For the text-containing cell, return its midpoint in [x, y] coordinate format. 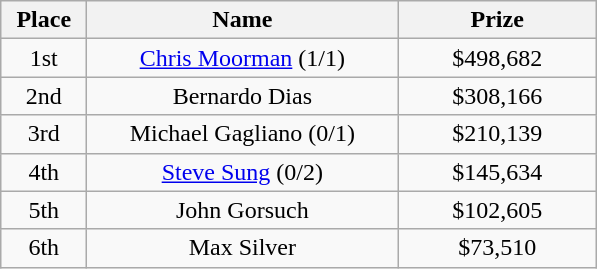
John Gorsuch [242, 210]
5th [44, 210]
6th [44, 248]
4th [44, 172]
Name [242, 20]
Steve Sung (0/2) [242, 172]
$498,682 [498, 58]
1st [44, 58]
Max Silver [242, 248]
2nd [44, 96]
$102,605 [498, 210]
$308,166 [498, 96]
Place [44, 20]
Michael Gagliano (0/1) [242, 134]
$210,139 [498, 134]
Bernardo Dias [242, 96]
3rd [44, 134]
$145,634 [498, 172]
$73,510 [498, 248]
Prize [498, 20]
Chris Moorman (1/1) [242, 58]
